Search for the cell housing the specified text and yield its (x, y) center coordinate. 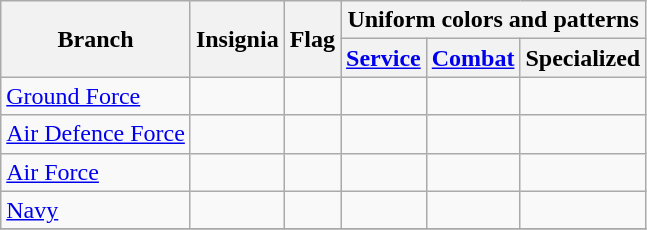
Flag (312, 39)
Air Force (96, 172)
Uniform colors and patterns (494, 20)
Ground Force (96, 96)
Branch (96, 39)
Air Defence Force (96, 134)
Insignia (237, 39)
Service (384, 58)
Specialized (583, 58)
Navy (96, 210)
Combat (473, 58)
